Identify which cell holds the provided text, then report its (X, Y) central coordinate. 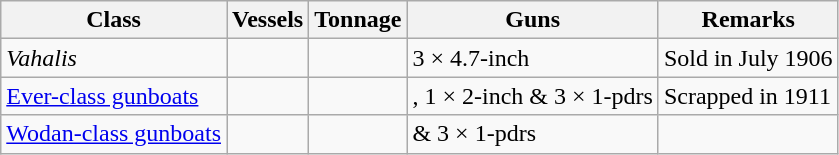
Sold in July 1906 (748, 58)
Vahalis (114, 58)
& 3 × 1-pdrs (532, 134)
Class (114, 20)
, 1 × 2-inch & 3 × 1-pdrs (532, 96)
Guns (532, 20)
3 × 4.7-inch (532, 58)
Vessels (267, 20)
Scrapped in 1911 (748, 96)
Wodan-class gunboats (114, 134)
Ever-class gunboats (114, 96)
Tonnage (358, 20)
Remarks (748, 20)
